For the text-containing cell, return its midpoint in (x, y) coordinate format. 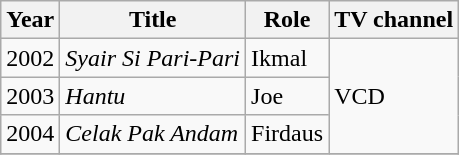
Joe (288, 96)
Firdaus (288, 134)
Year (30, 20)
Role (288, 20)
Celak Pak Andam (153, 134)
TV channel (394, 20)
Title (153, 20)
2002 (30, 58)
Syair Si Pari-Pari (153, 58)
Hantu (153, 96)
VCD (394, 96)
2004 (30, 134)
2003 (30, 96)
Ikmal (288, 58)
